Determine the (x, y) coordinate at the center of the cell enclosing the given text.  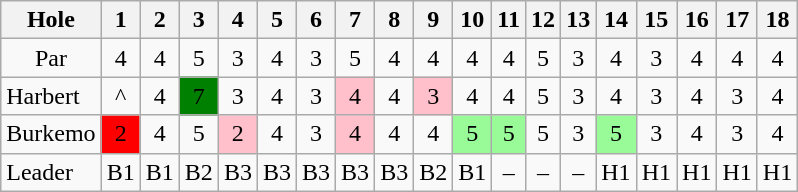
10 (472, 20)
Leader (51, 172)
15 (656, 20)
6 (316, 20)
13 (578, 20)
11 (509, 20)
12 (544, 20)
17 (737, 20)
Hole (51, 20)
1 (120, 20)
^ (120, 96)
8 (394, 20)
Harbert (51, 96)
14 (616, 20)
9 (434, 20)
16 (697, 20)
18 (777, 20)
Burkemo (51, 134)
Par (51, 58)
